For the text-containing cell, return its midpoint in [X, Y] coordinate format. 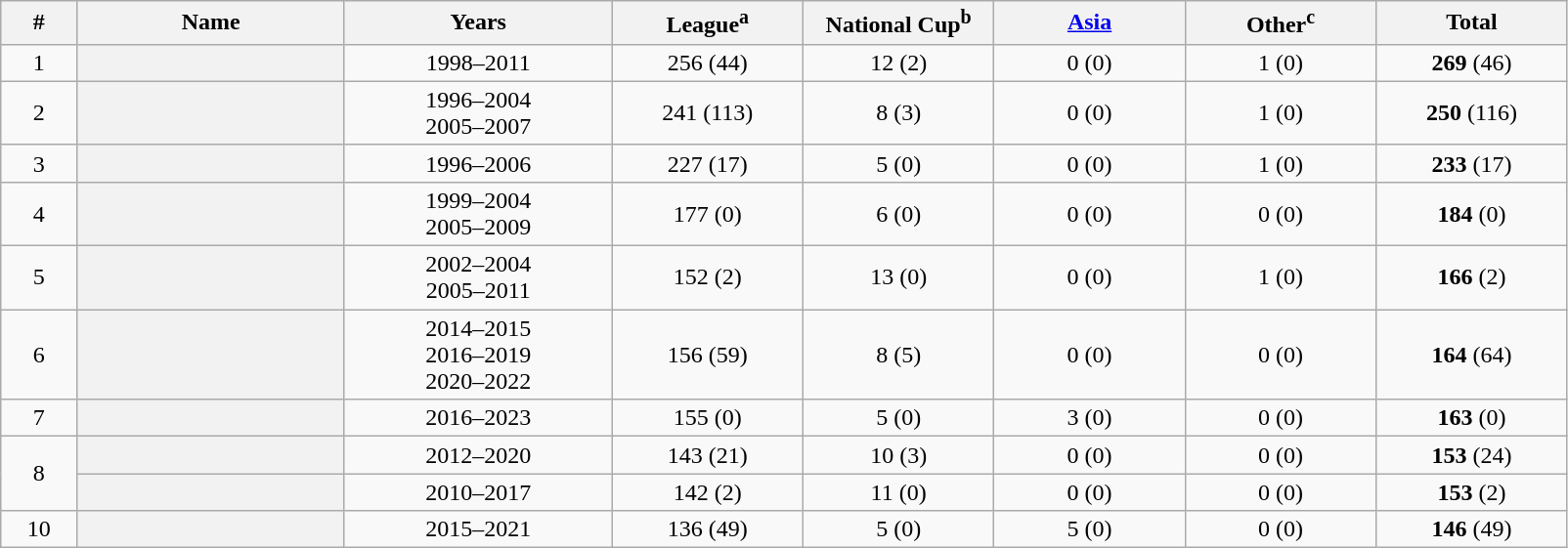
8 [39, 474]
142 (2) [708, 492]
12 (2) [897, 63]
6 [39, 355]
2010–2017 [478, 492]
156 (59) [708, 355]
269 (46) [1472, 63]
3 [39, 163]
241 (113) [708, 113]
6 (0) [897, 213]
250 (116) [1472, 113]
155 (0) [708, 418]
3 (0) [1089, 418]
1999–20042005–2009 [478, 213]
Name [211, 23]
11 (0) [897, 492]
1 [39, 63]
8 (3) [897, 113]
2002–20042005–2011 [478, 277]
146 (49) [1472, 529]
1996–2006 [478, 163]
1998–2011 [478, 63]
2014–20152016–20192020–2022 [478, 355]
184 (0) [1472, 213]
Total [1472, 23]
Leaguea [708, 23]
163 (0) [1472, 418]
8 (5) [897, 355]
2015–2021 [478, 529]
2016–2023 [478, 418]
Years [478, 23]
Otherc [1281, 23]
166 (2) [1472, 277]
164 (64) [1472, 355]
7 [39, 418]
4 [39, 213]
177 (0) [708, 213]
10 (3) [897, 455]
233 (17) [1472, 163]
2 [39, 113]
2012–2020 [478, 455]
13 (0) [897, 277]
143 (21) [708, 455]
5 [39, 277]
10 [39, 529]
# [39, 23]
153 (24) [1472, 455]
136 (49) [708, 529]
1996–20042005–2007 [478, 113]
152 (2) [708, 277]
Asia [1089, 23]
National Cupb [897, 23]
153 (2) [1472, 492]
227 (17) [708, 163]
256 (44) [708, 63]
